For the text-containing cell, return its midpoint in (x, y) coordinate format. 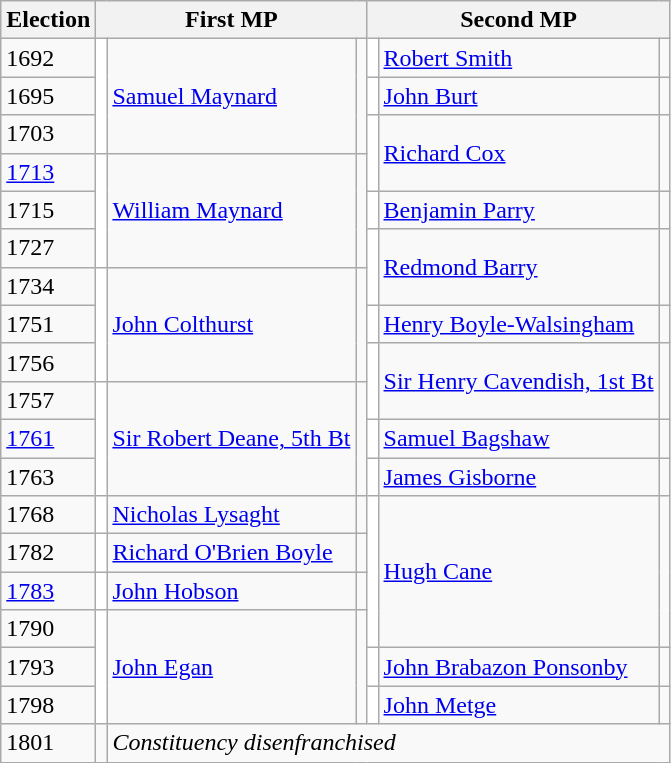
Benjamin Parry (518, 210)
1798 (48, 705)
1768 (48, 515)
Constituency disenfranchised (388, 743)
1695 (48, 96)
1801 (48, 743)
John Hobson (232, 591)
William Maynard (232, 210)
1783 (48, 591)
1757 (48, 400)
First MP (232, 20)
James Gisborne (518, 477)
1751 (48, 324)
1761 (48, 438)
Hugh Cane (518, 572)
Nicholas Lysaght (232, 515)
1715 (48, 210)
John Brabazon Ponsonby (518, 667)
1763 (48, 477)
Redmond Barry (518, 267)
1703 (48, 134)
Henry Boyle-Walsingham (518, 324)
Richard O'Brien Boyle (232, 553)
1734 (48, 286)
Samuel Bagshaw (518, 438)
Robert Smith (518, 58)
Election (48, 20)
1790 (48, 629)
John Egan (232, 667)
1727 (48, 248)
Richard Cox (518, 153)
1782 (48, 553)
Sir Henry Cavendish, 1st Bt (518, 381)
1692 (48, 58)
1793 (48, 667)
Second MP (518, 20)
John Burt (518, 96)
Samuel Maynard (232, 96)
Sir Robert Deane, 5th Bt (232, 438)
John Colthurst (232, 324)
1756 (48, 362)
1713 (48, 172)
John Metge (518, 705)
